Return [X, Y] of the center of cell containing provided text 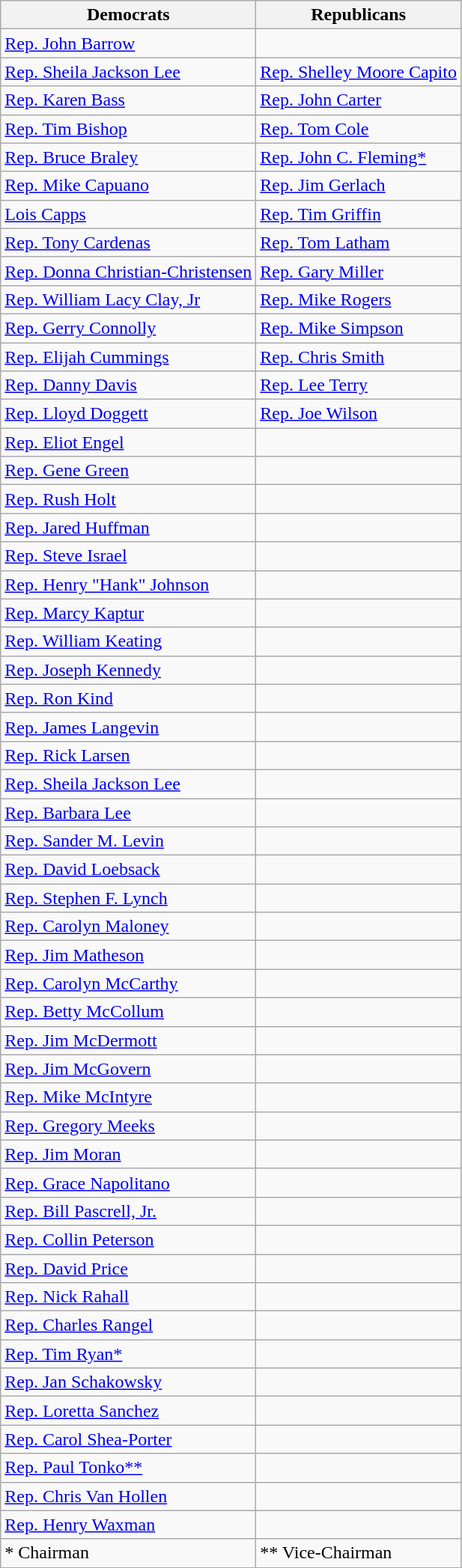
Rep. Collin Peterson [129, 1239]
Rep. John C. Fleming* [359, 157]
Rep. Mike McIntyre [129, 1097]
Rep. Shelley Moore Capito [359, 72]
Rep. Steve Israel [129, 556]
Rep. Barbara Lee [129, 812]
Rep. Stephen F. Lynch [129, 898]
Rep. Tim Griffin [359, 214]
Rep. Tom Cole [359, 129]
Rep. Carolyn Maloney [129, 927]
Rep. Bill Pascrell, Jr. [129, 1211]
Rep. Rick Larsen [129, 755]
Rep. Jim McGovern [129, 1069]
Rep. Jan Schakowsky [129, 1382]
Rep. Grace Napolitano [129, 1183]
Rep. Loretta Sanchez [129, 1411]
Rep. William Lacy Clay, Jr [129, 299]
Rep. Donna Christian-Christensen [129, 271]
Rep. Lee Terry [359, 385]
Rep. John Carter [359, 100]
Rep. Henry Waxman [129, 1525]
Rep. Gene Green [129, 471]
Rep. Mike Capuano [129, 186]
Democrats [129, 15]
Rep. Chris Van Hollen [129, 1496]
Rep. Sander M. Levin [129, 841]
Rep. Tony Cardenas [129, 242]
Rep. John Barrow [129, 43]
Rep. Elijah Cummings [129, 357]
Rep. William Keating [129, 641]
Rep. Ron Kind [129, 698]
Republicans [359, 15]
Rep. Henry "Hank" Johnson [129, 585]
Rep. Jim Gerlach [359, 186]
Rep. Jared Huffman [129, 528]
Rep. Eliot Engel [129, 442]
Rep. David Price [129, 1269]
Rep. Paul Tonko** [129, 1468]
Rep. Karen Bass [129, 100]
Rep. Tom Latham [359, 242]
Rep. Gerry Connolly [129, 328]
Rep. David Loebsack [129, 870]
Rep. Nick Rahall [129, 1297]
Rep. Lloyd Doggett [129, 414]
Rep. Joseph Kennedy [129, 670]
Rep. Mike Simpson [359, 328]
Rep. Jim Moran [129, 1154]
** Vice-Chairman [359, 1553]
Rep. Bruce Braley [129, 157]
Rep. Carolyn McCarthy [129, 983]
Rep. James Langevin [129, 727]
Rep. Gregory Meeks [129, 1126]
Rep. Jim Matheson [129, 955]
Rep. Charles Rangel [129, 1326]
Rep. Tim Ryan* [129, 1354]
Rep. Tim Bishop [129, 129]
Rep. Danny Davis [129, 385]
Rep. Joe Wilson [359, 414]
* Chairman [129, 1553]
Rep. Rush Holt [129, 499]
Lois Capps [129, 214]
Rep. Mike Rogers [359, 299]
Rep. Marcy Kaptur [129, 613]
Rep. Gary Miller [359, 271]
Rep. Carol Shea-Porter [129, 1439]
Rep. Betty McCollum [129, 1012]
Rep. Jim McDermott [129, 1040]
Rep. Chris Smith [359, 357]
